Capture the cell that displays the provided text and extract its (x, y) central coordinate. 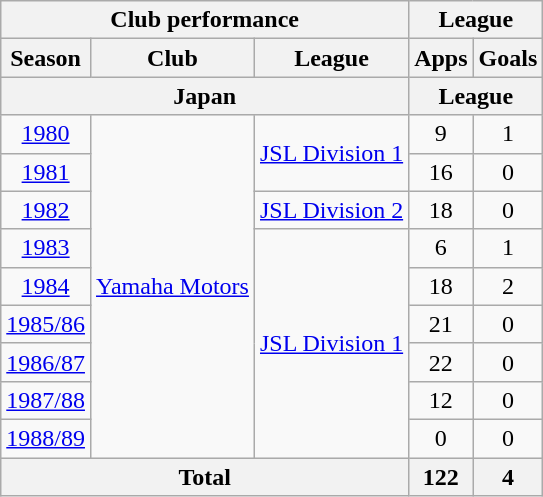
122 (441, 477)
1981 (46, 172)
21 (441, 324)
16 (441, 172)
Yamaha Motors (172, 286)
Apps (441, 58)
Goals (508, 58)
4 (508, 477)
Season (46, 58)
Japan (205, 96)
1986/87 (46, 362)
Club (172, 58)
1987/88 (46, 400)
1988/89 (46, 438)
1985/86 (46, 324)
Club performance (205, 20)
6 (441, 248)
1982 (46, 210)
9 (441, 134)
2 (508, 286)
1984 (46, 286)
22 (441, 362)
JSL Division 2 (331, 210)
1980 (46, 134)
1983 (46, 248)
12 (441, 400)
Total (205, 477)
